Pinpoint the cell where the given text exists, returning its [X, Y] midpoint coordinate. 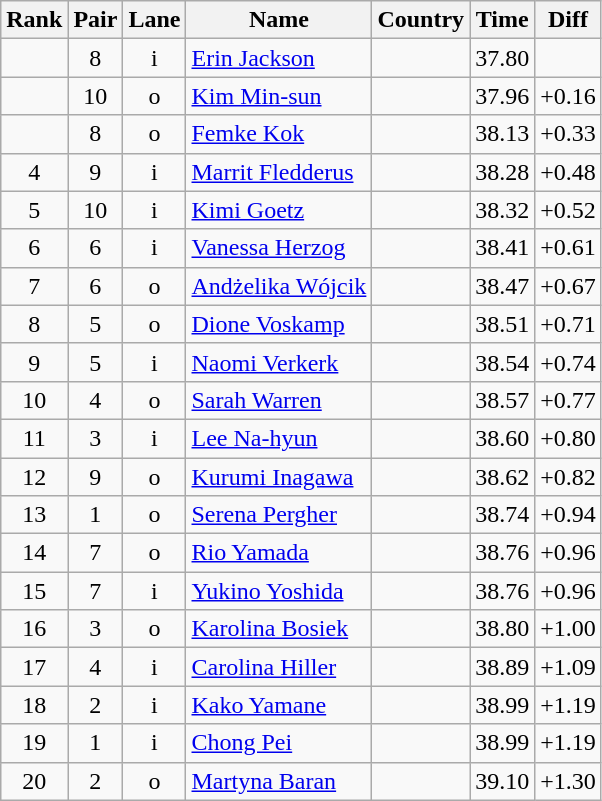
38.41 [502, 248]
Dione Voskamp [279, 324]
38.57 [502, 400]
Kurumi Inagawa [279, 477]
14 [34, 553]
38.80 [502, 629]
38.28 [502, 172]
Serena Pergher [279, 515]
+0.61 [568, 248]
20 [34, 781]
Femke Kok [279, 134]
37.96 [502, 96]
Karolina Bosiek [279, 629]
Name [279, 20]
Diff [568, 20]
15 [34, 591]
Marrit Fledderus [279, 172]
+0.77 [568, 400]
Carolina Hiller [279, 667]
Naomi Verkerk [279, 362]
38.13 [502, 134]
Erin Jackson [279, 58]
+1.09 [568, 667]
Kim Min-sun [279, 96]
Andżelika Wójcik [279, 286]
Pair [96, 20]
+0.52 [568, 210]
+0.16 [568, 96]
12 [34, 477]
11 [34, 438]
13 [34, 515]
Country [421, 20]
+0.71 [568, 324]
37.80 [502, 58]
Martyna Baran [279, 781]
Kako Yamane [279, 705]
+0.33 [568, 134]
39.10 [502, 781]
+0.74 [568, 362]
Lane [154, 20]
Lee Na-hyun [279, 438]
38.62 [502, 477]
17 [34, 667]
+0.80 [568, 438]
+0.48 [568, 172]
Time [502, 20]
Kimi Goetz [279, 210]
Rank [34, 20]
+1.00 [568, 629]
+1.30 [568, 781]
38.54 [502, 362]
+0.82 [568, 477]
Sarah Warren [279, 400]
+0.67 [568, 286]
+0.94 [568, 515]
Rio Yamada [279, 553]
Chong Pei [279, 743]
38.60 [502, 438]
16 [34, 629]
38.32 [502, 210]
18 [34, 705]
Vanessa Herzog [279, 248]
38.47 [502, 286]
38.89 [502, 667]
38.51 [502, 324]
38.74 [502, 515]
Yukino Yoshida [279, 591]
19 [34, 743]
